Identify which cell holds the provided text, then report its [X, Y] central coordinate. 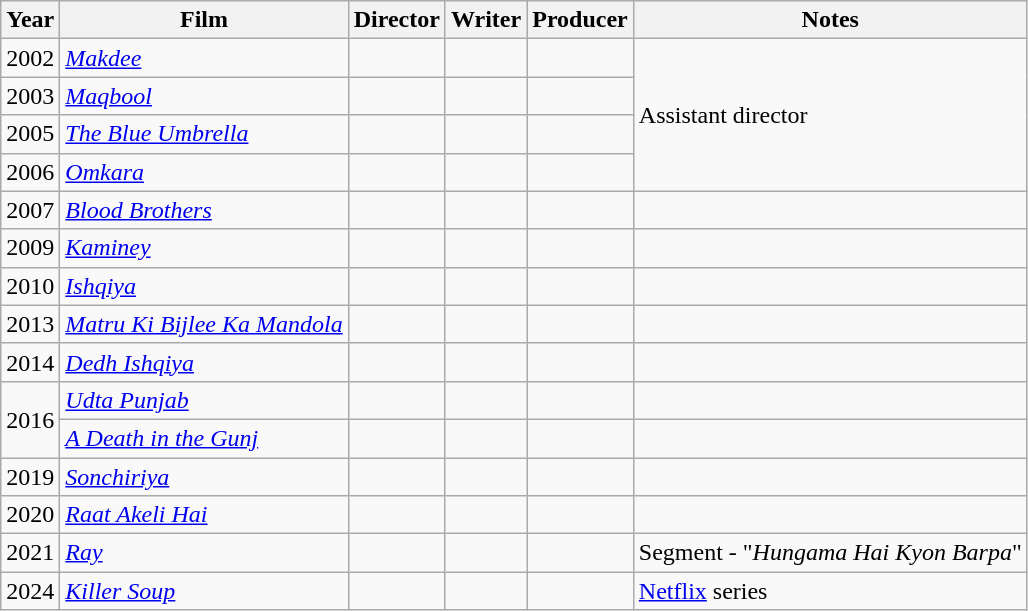
Dedh Ishqiya [204, 362]
Matru Ki Bijlee Ka Mandola [204, 324]
Kaminey [204, 248]
A Death in the Gunj [204, 438]
Udta Punjab [204, 400]
Omkara [204, 172]
2016 [30, 419]
Film [204, 20]
Makdee [204, 58]
Writer [486, 20]
2020 [30, 515]
2013 [30, 324]
Producer [580, 20]
Assistant director [830, 115]
The Blue Umbrella [204, 134]
2003 [30, 96]
Director [396, 20]
2009 [30, 248]
Sonchiriya [204, 477]
Killer Soup [204, 591]
2019 [30, 477]
2010 [30, 286]
2006 [30, 172]
2014 [30, 362]
2002 [30, 58]
Maqbool [204, 96]
Ishqiya [204, 286]
Raat Akeli Hai [204, 515]
Segment - "Hungama Hai Kyon Barpa" [830, 553]
Blood Brothers [204, 210]
2005 [30, 134]
Year [30, 20]
2007 [30, 210]
2021 [30, 553]
Notes [830, 20]
2024 [30, 591]
Netflix series [830, 591]
Ray [204, 553]
